Return (X, Y) of the center of cell containing provided text 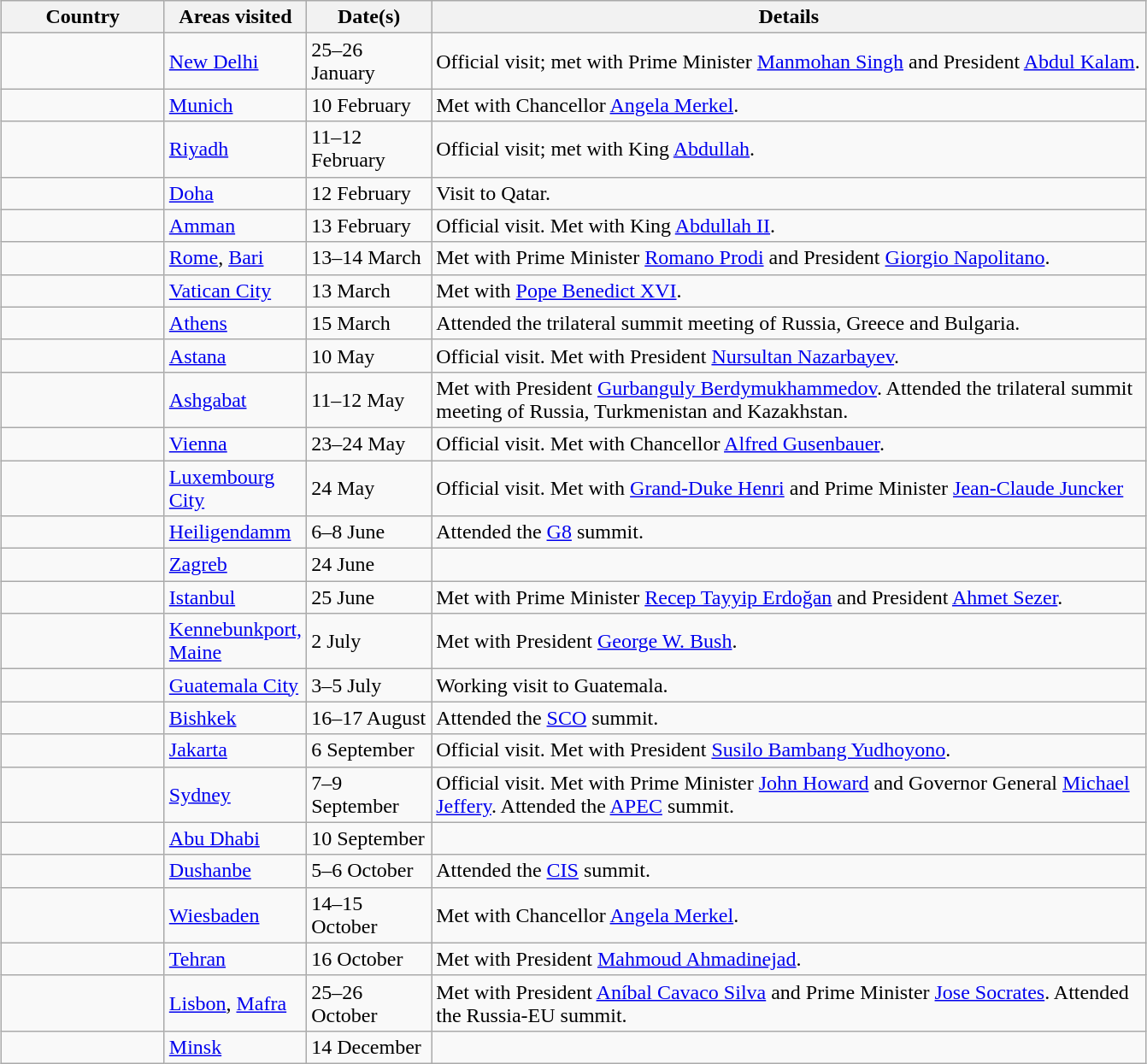
Heiligendamm (235, 532)
Guatemala City (235, 685)
13 February (369, 226)
16–17 August (369, 718)
Visit to Qatar. (789, 193)
13 March (369, 291)
25–26 October (369, 1003)
6 September (369, 750)
Kennebunkport, Maine (235, 641)
Official visit. Met with King Abdullah II. (789, 226)
14–15 October (369, 914)
2 July (369, 641)
Athens (235, 323)
Rome, Bari (235, 258)
Official visit; met with King Abdullah. (789, 149)
25–26 January (369, 62)
Bishkek (235, 718)
Attended the CIS summit. (789, 871)
Attended the trilateral summit meeting of Russia, Greece and Bulgaria. (789, 323)
Met with Prime Minister Romano Prodi and President Giorgio Napolitano. (789, 258)
Jakarta (235, 750)
Met with President Mahmoud Ahmadinejad. (789, 959)
Zagreb (235, 565)
Abu Dhabi (235, 838)
Astana (235, 356)
Met with Pope Benedict XVI. (789, 291)
Date(s) (369, 17)
Doha (235, 193)
7–9 September (369, 795)
New Delhi (235, 62)
Riyadh (235, 149)
5–6 October (369, 871)
Met with President George W. Bush. (789, 641)
Official visit. Met with Grand-Duke Henri and Prime Minister Jean-Claude Juncker (789, 487)
Istanbul (235, 597)
12 February (369, 193)
Sydney (235, 795)
Tehran (235, 959)
25 June (369, 597)
Met with Prime Minister Recep Tayyip Erdoğan and President Ahmet Sezer. (789, 597)
Working visit to Guatemala. (789, 685)
Attended the G8 summit. (789, 532)
24 May (369, 487)
6–8 June (369, 532)
Official visit. Met with President Susilo Bambang Yudhoyono. (789, 750)
16 October (369, 959)
Munich (235, 105)
Lisbon, Mafra (235, 1003)
10 September (369, 838)
15 March (369, 323)
24 June (369, 565)
14 December (369, 1047)
3–5 July (369, 685)
Official visit. Met with President Nursultan Nazarbayev. (789, 356)
Dushanbe (235, 871)
Details (789, 17)
13–14 March (369, 258)
Official visit; met with Prime Minister Manmohan Singh and President Abdul Kalam. (789, 62)
Met with President Aníbal Cavaco Silva and Prime Minister Jose Socrates. Attended the Russia-EU summit. (789, 1003)
11–12 February (369, 149)
Official visit. Met with Prime Minister John Howard and Governor General Michael Jeffery. Attended the APEC summit. (789, 795)
Met with President Gurbanguly Berdymukhammedov. Attended the trilateral summit meeting of Russia, Turkmenistan and Kazakhstan. (789, 400)
10 May (369, 356)
Ashgabat (235, 400)
Official visit. Met with Chancellor Alfred Gusenbauer. (789, 444)
Wiesbaden (235, 914)
Areas visited (235, 17)
23–24 May (369, 444)
Country (82, 17)
Attended the SCO summit. (789, 718)
10 February (369, 105)
Luxembourg City (235, 487)
Vienna (235, 444)
Vatican City (235, 291)
Minsk (235, 1047)
Amman (235, 226)
11–12 May (369, 400)
